Pinpoint the cell where the given text exists, returning its (x, y) midpoint coordinate. 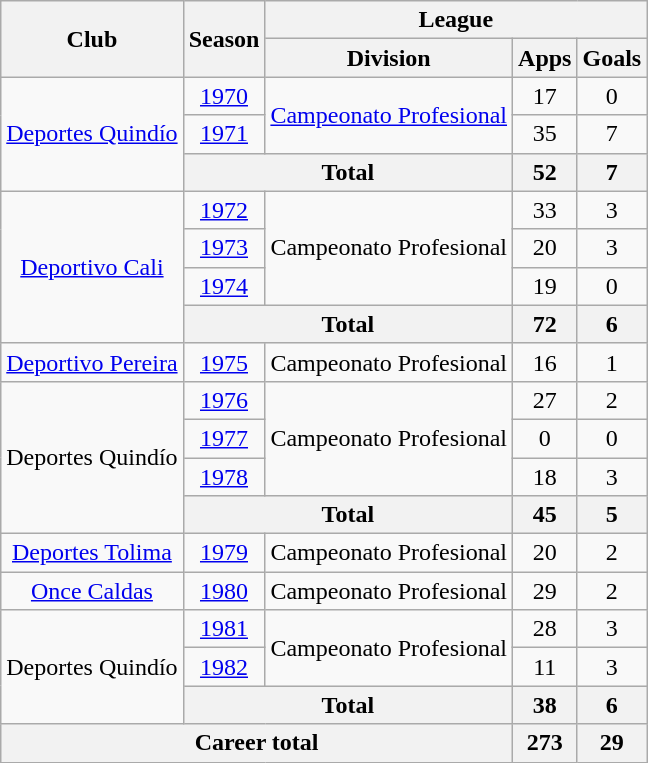
52 (545, 172)
1976 (224, 400)
72 (545, 324)
1981 (224, 629)
28 (545, 629)
1980 (224, 591)
18 (545, 477)
1971 (224, 134)
Apps (545, 58)
Division (389, 58)
Deportivo Pereira (92, 362)
16 (545, 362)
27 (545, 400)
11 (545, 667)
273 (545, 743)
Once Caldas (92, 591)
1974 (224, 286)
Goals (612, 58)
Deportivo Cali (92, 267)
1970 (224, 96)
33 (545, 210)
45 (545, 515)
Season (224, 39)
League (456, 20)
Deportes Tolima (92, 553)
Club (92, 39)
1 (612, 362)
19 (545, 286)
Career total (257, 743)
38 (545, 705)
1982 (224, 667)
1975 (224, 362)
1972 (224, 210)
1979 (224, 553)
5 (612, 515)
1977 (224, 438)
35 (545, 134)
1973 (224, 248)
1978 (224, 477)
17 (545, 96)
